Locate the cell with the specified text and output its (X, Y) center coordinate. 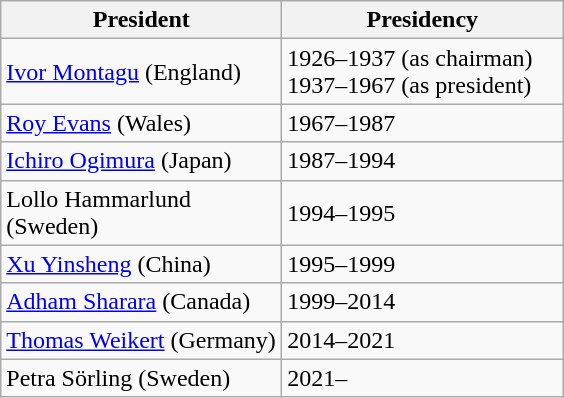
Xu Yinsheng (China) (142, 264)
Adham Sharara (Canada) (142, 302)
Petra Sörling (Sweden) (142, 378)
Lollo Hammarlund (Sweden) (142, 212)
2014–2021 (422, 340)
1999–2014 (422, 302)
1967–1987 (422, 123)
1926–1937 (as chairman)1937–1967 (as president) (422, 72)
Presidency (422, 20)
1994–1995 (422, 212)
Ivor Montagu (England) (142, 72)
Roy Evans (Wales) (142, 123)
1987–1994 (422, 161)
Ichiro Ogimura (Japan) (142, 161)
Thomas Weikert (Germany) (142, 340)
President (142, 20)
1995–1999 (422, 264)
2021– (422, 378)
